Provide the (X, Y) coordinate of the cell's center where the given text is located.  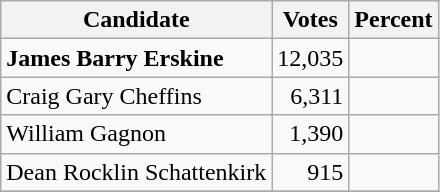
Votes (310, 20)
915 (310, 172)
James Barry Erskine (136, 58)
1,390 (310, 134)
Candidate (136, 20)
12,035 (310, 58)
William Gagnon (136, 134)
Percent (394, 20)
6,311 (310, 96)
Dean Rocklin Schattenkirk (136, 172)
Craig Gary Cheffins (136, 96)
